Identify which cell holds the provided text, then report its (X, Y) central coordinate. 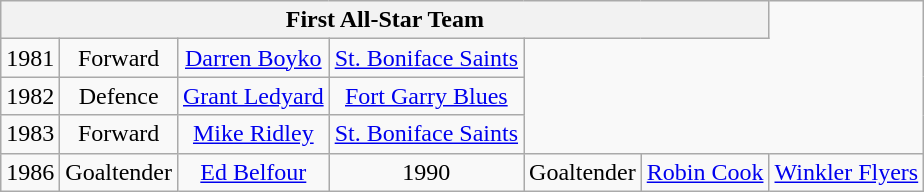
1990 (426, 172)
Defence (119, 96)
Darren Boyko (253, 58)
1981 (30, 58)
Robin Cook (705, 172)
Ed Belfour (253, 172)
1983 (30, 134)
1982 (30, 96)
Fort Garry Blues (426, 96)
1986 (30, 172)
First All-Star Team (385, 20)
Grant Ledyard (253, 96)
Winkler Flyers (846, 172)
Mike Ridley (253, 134)
